Identify which cell holds the provided text, then report its (x, y) central coordinate. 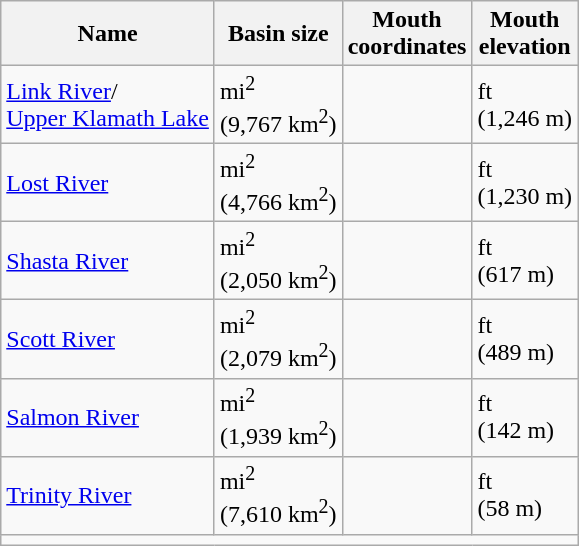
ft(617 m) (525, 261)
ft(1,246 m) (525, 105)
Mouthelevation (525, 34)
Name (108, 34)
Shasta River (108, 261)
Link River/Upper Klamath Lake (108, 105)
Basin size (278, 34)
Lost River (108, 183)
ft(489 m) (525, 339)
ft(58 m) (525, 495)
ft(142 m) (525, 417)
Salmon River (108, 417)
mi2(9,767 km2) (278, 105)
mi2(2,050 km2) (278, 261)
Scott River (108, 339)
Mouthcoordinates (407, 34)
Trinity River (108, 495)
mi2(4,766 km2) (278, 183)
ft(1,230 m) (525, 183)
mi2(2,079 km2) (278, 339)
mi2(7,610 km2) (278, 495)
mi2(1,939 km2) (278, 417)
